Detect which cell encompasses the target text, then output its (X, Y) center coordinate. 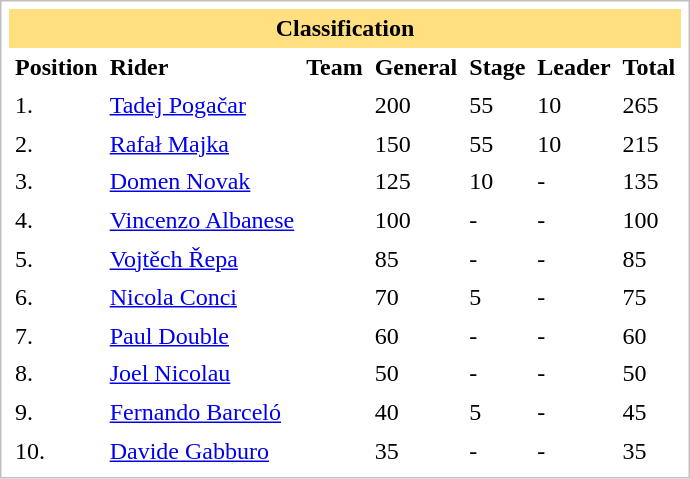
9. (56, 412)
75 (649, 297)
Classification (345, 28)
Leader (574, 66)
200 (416, 105)
Stage (497, 66)
Total (649, 66)
135 (649, 182)
Joel Nicolau (202, 374)
Domen Novak (202, 182)
Rider (202, 66)
125 (416, 182)
7. (56, 335)
Position (56, 66)
10. (56, 450)
45 (649, 412)
Paul Double (202, 335)
General (416, 66)
2. (56, 143)
8. (56, 374)
Team (334, 66)
265 (649, 105)
Davide Gabburo (202, 450)
40 (416, 412)
Nicola Conci (202, 297)
Tadej Pogačar (202, 105)
Vojtěch Řepa (202, 258)
1. (56, 105)
150 (416, 143)
5. (56, 258)
4. (56, 220)
6. (56, 297)
Fernando Barceló (202, 412)
Vincenzo Albanese (202, 220)
Rafał Majka (202, 143)
3. (56, 182)
70 (416, 297)
215 (649, 143)
